Output the (x, y) coordinate of the center of the cell containing the given text.  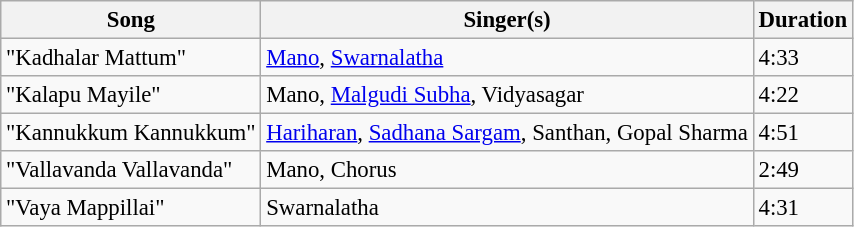
Mano, Chorus (507, 170)
Mano, Malgudi Subha, Vidyasagar (507, 95)
"Kalapu Mayile" (131, 95)
2:49 (802, 170)
Duration (802, 20)
4:22 (802, 95)
4:31 (802, 208)
Mano, Swarnalatha (507, 58)
4:33 (802, 58)
"Kadhalar Mattum" (131, 58)
4:51 (802, 133)
"Kannukkum Kannukkum" (131, 133)
"Vallavanda Vallavanda" (131, 170)
Song (131, 20)
Swarnalatha (507, 208)
Singer(s) (507, 20)
Hariharan, Sadhana Sargam, Santhan, Gopal Sharma (507, 133)
"Vaya Mappillai" (131, 208)
